For the text-containing cell, return its midpoint in (x, y) coordinate format. 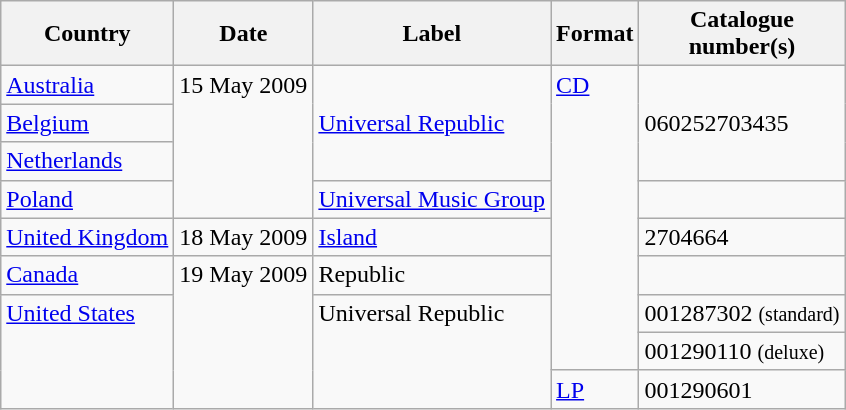
Label (432, 34)
Country (88, 34)
Universal Music Group (432, 199)
LP (595, 389)
2704664 (742, 237)
United Kingdom (88, 237)
001287302 (standard) (742, 313)
United States (88, 351)
Australia (88, 85)
Belgium (88, 123)
Canada (88, 275)
Date (244, 34)
Netherlands (88, 161)
Poland (88, 199)
001290601 (742, 389)
060252703435 (742, 123)
15 May 2009 (244, 142)
Republic (432, 275)
CD (595, 218)
Cataloguenumber(s) (742, 34)
18 May 2009 (244, 237)
001290110 (deluxe) (742, 351)
19 May 2009 (244, 332)
Format (595, 34)
Island (432, 237)
